Determine the (x, y) coordinate at the center of the cell enclosing the given text.  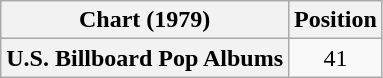
U.S. Billboard Pop Albums (145, 58)
Position (336, 20)
Chart (1979) (145, 20)
41 (336, 58)
